Extract the [x, y] coordinate from the center of the cell holding the provided text.  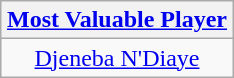
Djeneba N'Diaye [116, 58]
Most Valuable Player [116, 20]
